From the cell containing the given text, extract its center point as (X, Y) coordinate. 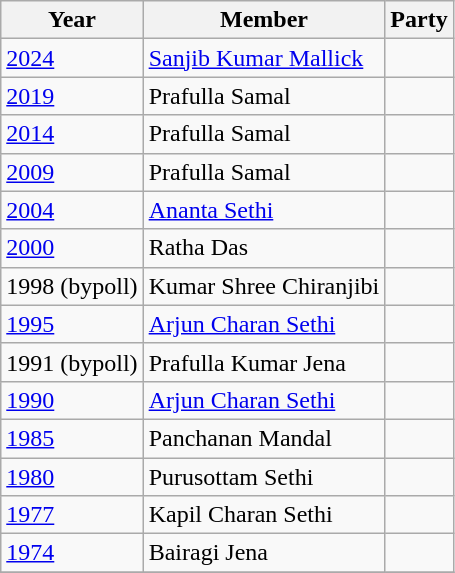
1974 (72, 553)
Ananta Sethi (264, 210)
1991 (bypoll) (72, 362)
Year (72, 20)
Sanjib Kumar Mallick (264, 58)
2000 (72, 248)
Purusottam Sethi (264, 477)
2004 (72, 210)
1990 (72, 400)
Kumar Shree Chiranjibi (264, 286)
Party (419, 20)
1980 (72, 477)
2019 (72, 96)
1995 (72, 324)
Panchanan Mandal (264, 438)
1977 (72, 515)
1985 (72, 438)
2009 (72, 172)
2014 (72, 134)
1998 (bypoll) (72, 286)
Kapil Charan Sethi (264, 515)
Member (264, 20)
Ratha Das (264, 248)
Bairagi Jena (264, 553)
Prafulla Kumar Jena (264, 362)
2024 (72, 58)
